Provide the (X, Y) coordinate of the cell's center where the given text is located.  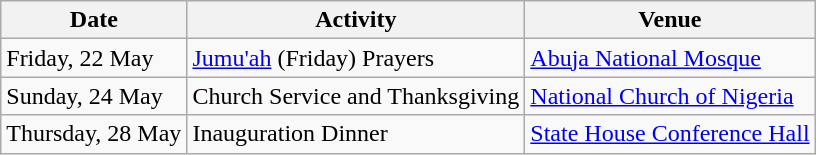
Inauguration Dinner (356, 134)
Activity (356, 20)
Church Service and Thanksgiving (356, 96)
Jumu'ah (Friday) Prayers (356, 58)
Friday, 22 May (94, 58)
National Church of Nigeria (670, 96)
Abuja National Mosque (670, 58)
Thursday, 28 May (94, 134)
Sunday, 24 May (94, 96)
Venue (670, 20)
Date (94, 20)
State House Conference Hall (670, 134)
